Extract the [X, Y] coordinate from the center of the cell holding the provided text.  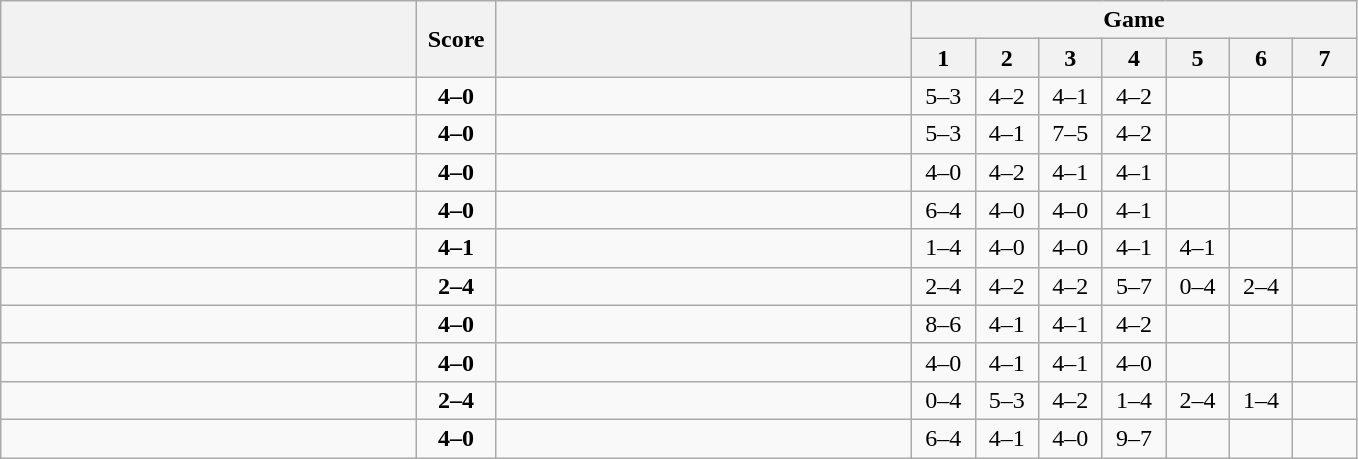
8–6 [943, 324]
6 [1261, 58]
7 [1325, 58]
7–5 [1071, 134]
5–7 [1134, 286]
5 [1198, 58]
2 [1007, 58]
9–7 [1134, 438]
Game [1134, 20]
3 [1071, 58]
4 [1134, 58]
1 [943, 58]
Score [456, 39]
